Determine the [x, y] coordinate at the center of the cell enclosing the given text.  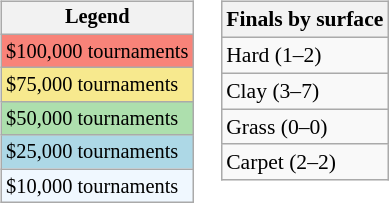
Legend [97, 18]
$75,000 tournaments [97, 85]
Clay (3–7) [304, 91]
$50,000 tournaments [97, 119]
Finals by surface [304, 20]
$25,000 tournaments [97, 152]
$100,000 tournaments [97, 51]
Hard (1–2) [304, 55]
$10,000 tournaments [97, 186]
Grass (0–0) [304, 127]
Carpet (2–2) [304, 162]
